Output the (x, y) coordinate of the center of the cell containing the given text.  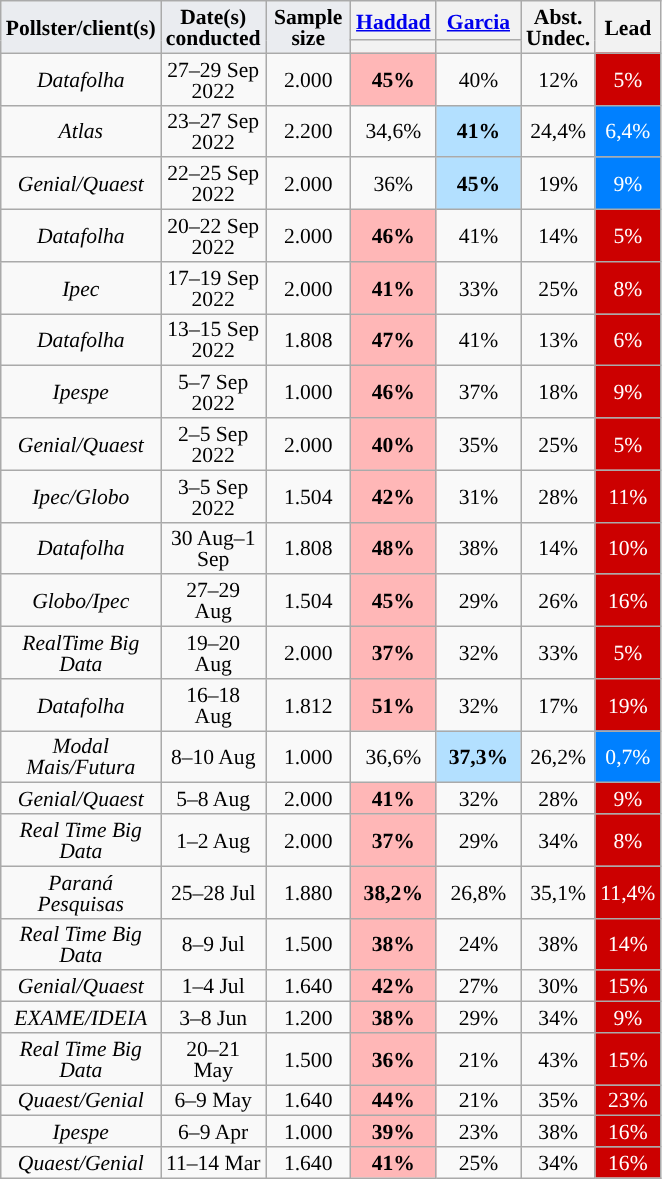
48% (394, 548)
30% (558, 986)
3–5 Sep 2022 (214, 496)
11% (628, 496)
1–4 Jul (214, 986)
2.200 (308, 131)
5–7 Sep 2022 (214, 392)
24% (478, 944)
17% (558, 705)
Paraná Pesquisas (81, 892)
0,7% (628, 757)
26,2% (558, 757)
34,6% (394, 131)
20–21 May (214, 1059)
11–14 Mar (214, 1162)
10% (628, 548)
6–9 Apr (214, 1132)
16–18 Aug (214, 705)
Garcia (478, 20)
36,6% (394, 757)
38,2% (394, 892)
1.880 (308, 892)
13% (558, 340)
37,3% (478, 757)
1.200 (308, 1018)
23–27 Sep 2022 (214, 131)
43% (558, 1059)
Modal Mais/Futura (81, 757)
25–28 Jul (214, 892)
47% (394, 340)
Ipec/Globo (81, 496)
19–20 Aug (214, 653)
22–25 Sep 2022 (214, 184)
5–8 Aug (214, 798)
27–29 Sep 2022 (214, 79)
44% (394, 1100)
27% (478, 986)
Date(s)conducted (214, 27)
Pollster/client(s) (81, 27)
2–5 Sep 2022 (214, 444)
Globo/Ipec (81, 601)
1–2 Aug (214, 840)
Samplesize (308, 27)
1.812 (308, 705)
13–15 Sep 2022 (214, 340)
6–9 May (214, 1100)
Atlas (81, 131)
51% (394, 705)
27–29 Aug (214, 601)
Abst.Undec. (558, 27)
3–8 Jun (214, 1018)
24,4% (558, 131)
17–19 Sep 2022 (214, 288)
6% (628, 340)
12% (558, 79)
11,4% (628, 892)
Haddad (394, 20)
Lead (628, 27)
8–10 Aug (214, 757)
6,4% (628, 131)
20–22 Sep 2022 (214, 236)
39% (394, 1132)
EXAME/IDEIA (81, 1018)
31% (478, 496)
RealTime Big Data (81, 653)
Ipec (81, 288)
35,1% (558, 892)
26,8% (478, 892)
8–9 Jul (214, 944)
18% (558, 392)
26% (558, 601)
30 Aug–1 Sep (214, 548)
